Extract the [x, y] coordinate from the center of the cell holding the provided text.  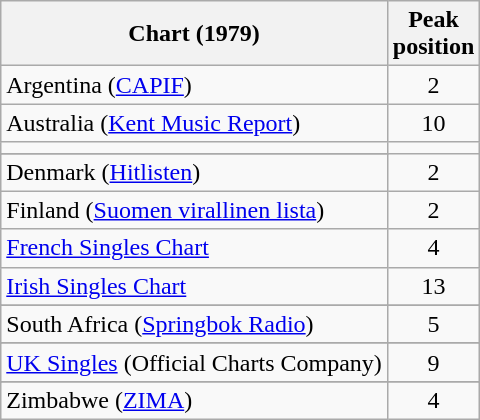
5 [433, 324]
Chart (1979) [194, 34]
Argentina (CAPIF) [194, 85]
Denmark (Hitlisten) [194, 172]
French Singles Chart [194, 248]
UK Singles (Official Charts Company) [194, 362]
Irish Singles Chart [194, 286]
Finland (Suomen virallinen lista) [194, 210]
South Africa (Springbok Radio) [194, 324]
Australia (Kent Music Report) [194, 123]
9 [433, 362]
10 [433, 123]
Peakposition [433, 34]
13 [433, 286]
Zimbabwe (ZIMA) [194, 400]
